For the text-containing cell, return its midpoint in (x, y) coordinate format. 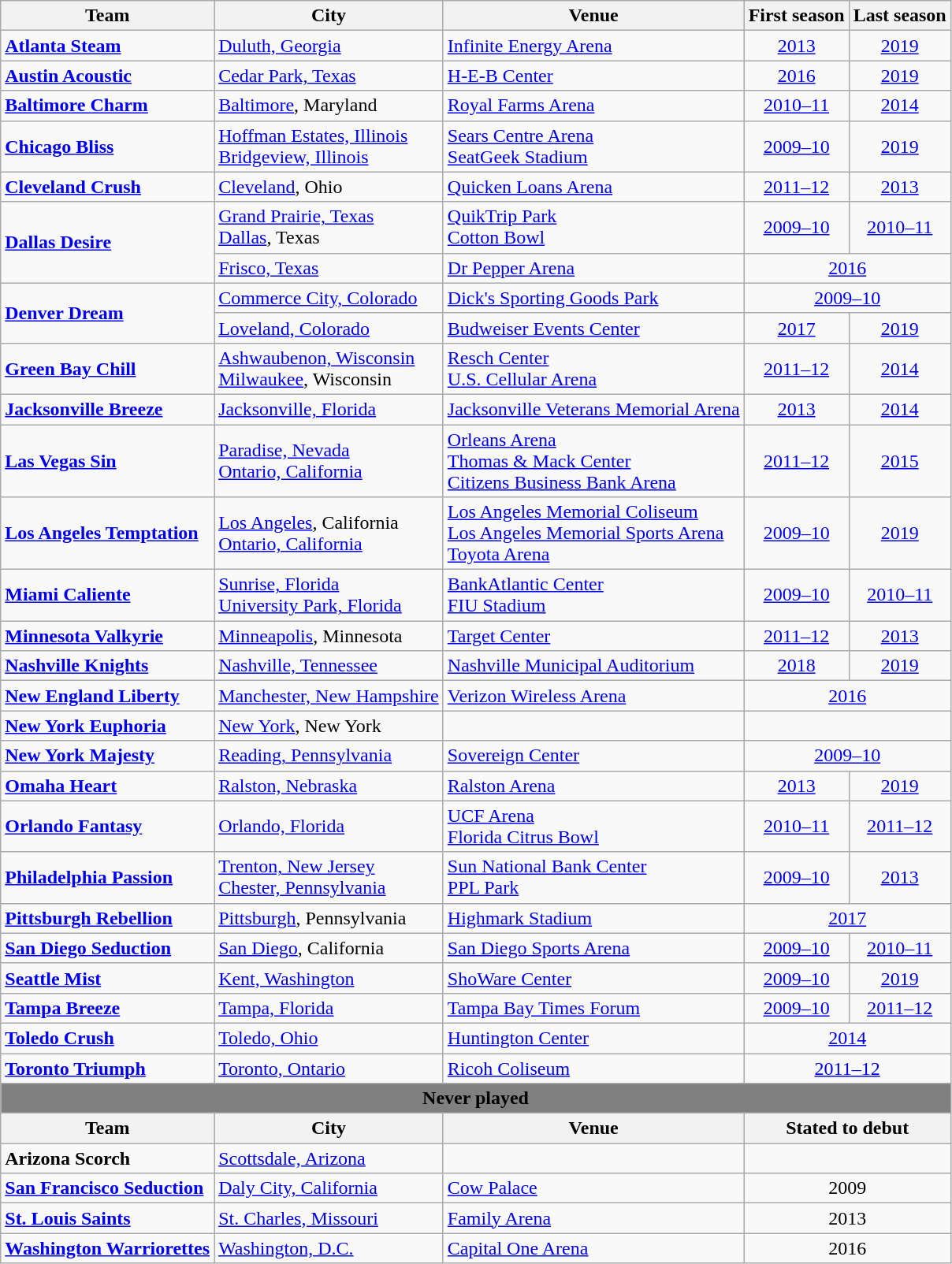
Arizona Scorch (107, 1158)
Ricoh Coliseum (593, 1068)
Orlando Fantasy (107, 826)
Duluth, Georgia (329, 46)
Frisco, Texas (329, 268)
Scottsdale, Arizona (329, 1158)
Dick's Sporting Goods Park (593, 298)
Los Angeles Temptation (107, 533)
Reading, Pennsylvania (329, 756)
Tampa, Florida (329, 1008)
Atlanta Steam (107, 46)
Toronto, Ontario (329, 1068)
2009 (847, 1188)
Jacksonville Veterans Memorial Arena (593, 409)
Ralston, Nebraska (329, 786)
Quicken Loans Arena (593, 187)
St. Charles, Missouri (329, 1218)
San Diego Sports Arena (593, 948)
Nashville Municipal Auditorium (593, 666)
San Diego, California (329, 948)
Chicago Bliss (107, 147)
New York Euphoria (107, 726)
Orleans ArenaThomas & Mack CenterCitizens Business Bank Arena (593, 460)
Minnesota Valkyrie (107, 636)
Loveland, Colorado (329, 328)
Cleveland Crush (107, 187)
Royal Farms Arena (593, 106)
Ashwaubenon, WisconsinMilwaukee, Wisconsin (329, 369)
Seattle Mist (107, 978)
Highmark Stadium (593, 918)
Nashville, Tennessee (329, 666)
Las Vegas Sin (107, 460)
Last season (900, 16)
Daly City, California (329, 1188)
Cow Palace (593, 1188)
Omaha Heart (107, 786)
Ralston Arena (593, 786)
Washington Warriorettes (107, 1248)
Minneapolis, Minnesota (329, 636)
Target Center (593, 636)
Pittsburgh, Pennsylvania (329, 918)
Infinite Energy Arena (593, 46)
Sovereign Center (593, 756)
Manchester, New Hampshire (329, 696)
Cleveland, Ohio (329, 187)
Stated to debut (847, 1128)
2018 (796, 666)
New York, New York (329, 726)
New England Liberty (107, 696)
Tampa Bay Times Forum (593, 1008)
Los Angeles, CaliforniaOntario, California (329, 533)
Orlando, Florida (329, 826)
Washington, D.C. (329, 1248)
Hoffman Estates, IllinoisBridgeview, Illinois (329, 147)
Jacksonville, Florida (329, 409)
Dr Pepper Arena (593, 268)
Budweiser Events Center (593, 328)
H-E-B Center (593, 76)
Commerce City, Colorado (329, 298)
BankAtlantic CenterFIU Stadium (593, 596)
San Francisco Seduction (107, 1188)
Green Bay Chill (107, 369)
Kent, Washington (329, 978)
Austin Acoustic (107, 76)
Denver Dream (107, 313)
Cedar Park, Texas (329, 76)
Resch CenterU.S. Cellular Arena (593, 369)
Toledo Crush (107, 1038)
Verizon Wireless Arena (593, 696)
St. Louis Saints (107, 1218)
Capital One Arena (593, 1248)
UCF ArenaFlorida Citrus Bowl (593, 826)
New York Majesty (107, 756)
Miami Caliente (107, 596)
2015 (900, 460)
Sun National Bank CenterPPL Park (593, 878)
QuikTrip ParkCotton Bowl (593, 227)
Sunrise, FloridaUniversity Park, Florida (329, 596)
San Diego Seduction (107, 948)
Huntington Center (593, 1038)
Baltimore Charm (107, 106)
ShoWare Center (593, 978)
Jacksonville Breeze (107, 409)
Los Angeles Memorial ColiseumLos Angeles Memorial Sports ArenaToyota Arena (593, 533)
Paradise, NevadaOntario, California (329, 460)
Philadelphia Passion (107, 878)
Never played (476, 1099)
Pittsburgh Rebellion (107, 918)
Toledo, Ohio (329, 1038)
Nashville Knights (107, 666)
Family Arena (593, 1218)
Dallas Desire (107, 243)
Trenton, New JerseyChester, Pennsylvania (329, 878)
Sears Centre ArenaSeatGeek Stadium (593, 147)
Grand Prairie, TexasDallas, Texas (329, 227)
Baltimore, Maryland (329, 106)
Tampa Breeze (107, 1008)
First season (796, 16)
Toronto Triumph (107, 1068)
